Provide the (X, Y) coordinate of the cell's center where the given text is located.  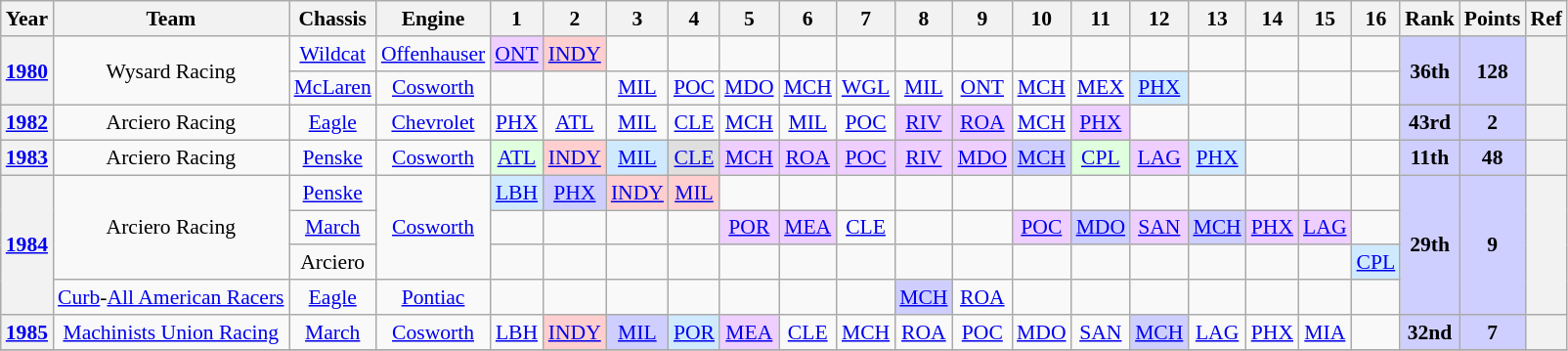
8 (923, 19)
Pontiac (433, 297)
Machinists Union Racing (171, 332)
Curb-All American Racers (171, 297)
1983 (27, 158)
48 (1493, 158)
McLaren (332, 88)
4 (694, 19)
12 (1159, 19)
MEX (1101, 88)
1 (516, 19)
13 (1216, 19)
Arciero (332, 263)
32nd (1429, 332)
36th (1429, 70)
16 (1376, 19)
Chassis (332, 19)
Ref (1546, 19)
MIA (1325, 332)
10 (1042, 19)
11th (1429, 158)
1984 (27, 244)
Rank (1429, 19)
Wysard Racing (171, 70)
Chevrolet (433, 123)
11 (1101, 19)
1980 (27, 70)
128 (1493, 70)
Offenhauser (433, 54)
1985 (27, 332)
14 (1273, 19)
Team (171, 19)
43rd (1429, 123)
WGL (866, 88)
29th (1429, 244)
1982 (27, 123)
15 (1325, 19)
Year (27, 19)
Wildcat (332, 54)
3 (637, 19)
5 (749, 19)
Points (1493, 19)
6 (807, 19)
Engine (433, 19)
